Extract the (x, y) coordinate from the center of the cell holding the provided text.  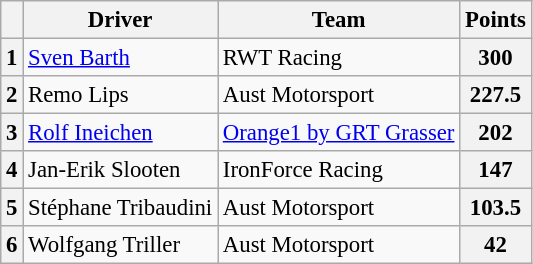
Remo Lips (120, 95)
4 (12, 170)
300 (496, 58)
227.5 (496, 95)
Orange1 by GRT Grasser (339, 133)
2 (12, 95)
42 (496, 245)
IronForce Racing (339, 170)
Stéphane Tribaudini (120, 208)
3 (12, 133)
Sven Barth (120, 58)
147 (496, 170)
Wolfgang Triller (120, 245)
Jan-Erik Slooten (120, 170)
Team (339, 20)
5 (12, 208)
RWT Racing (339, 58)
202 (496, 133)
Driver (120, 20)
103.5 (496, 208)
Points (496, 20)
Rolf Ineichen (120, 133)
1 (12, 58)
6 (12, 245)
